Extract the (x, y) coordinate from the center of the cell holding the provided text.  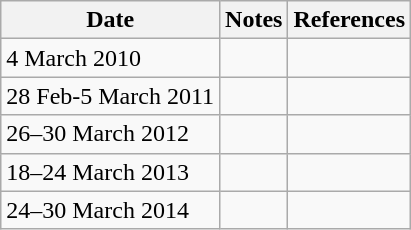
24–30 March 2014 (110, 210)
4 March 2010 (110, 58)
References (350, 20)
Date (110, 20)
28 Feb-5 March 2011 (110, 96)
26–30 March 2012 (110, 134)
Notes (254, 20)
18–24 March 2013 (110, 172)
